Return the (x, y) coordinate for the center point of the cell that contains the specified text.  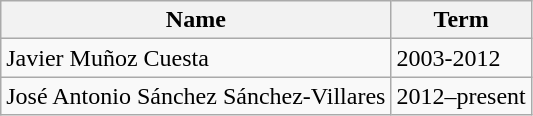
Javier Muñoz Cuesta (196, 58)
Term (461, 20)
2012–present (461, 96)
Name (196, 20)
José Antonio Sánchez Sánchez-Villares (196, 96)
2003-2012 (461, 58)
